Capture the cell that displays the provided text and extract its (X, Y) central coordinate. 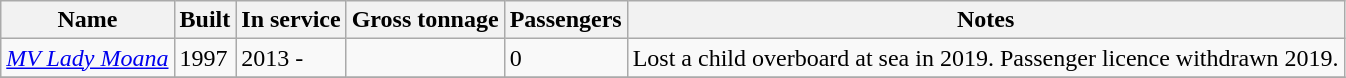
1997 (205, 58)
In service (291, 20)
Built (205, 20)
Lost a child overboard at sea in 2019. Passenger licence withdrawn 2019. (986, 58)
Notes (986, 20)
Passengers (566, 20)
Name (88, 20)
2013 - (291, 58)
MV Lady Moana (88, 58)
0 (566, 58)
Gross tonnage (425, 20)
